Determine the (x, y) coordinate at the center of the cell enclosing the given text.  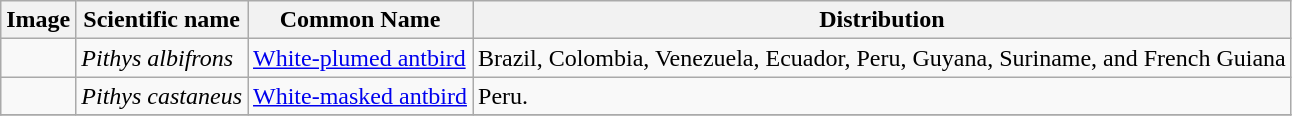
Image (38, 20)
Scientific name (162, 20)
Brazil, Colombia, Venezuela, Ecuador, Peru, Guyana, Suriname, and French Guiana (882, 58)
Distribution (882, 20)
Pithys castaneus (162, 96)
White-plumed antbird (360, 58)
Peru. (882, 96)
Common Name (360, 20)
Pithys albifrons (162, 58)
White-masked antbird (360, 96)
